Identify which cell holds the provided text, then report its (x, y) central coordinate. 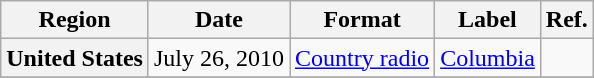
July 26, 2010 (218, 58)
Date (218, 20)
Country radio (362, 58)
Label (488, 20)
Format (362, 20)
United States (75, 58)
Ref. (566, 20)
Columbia (488, 58)
Region (75, 20)
